Identify which cell holds the provided text, then report its (X, Y) central coordinate. 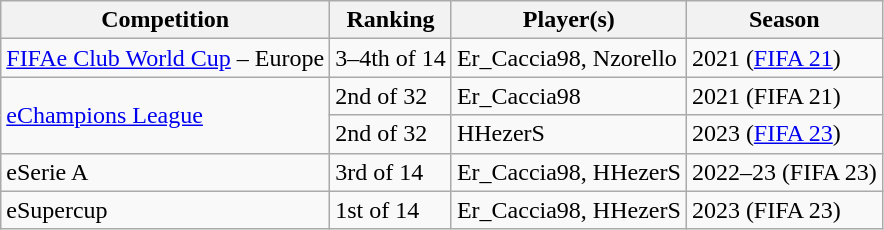
Player(s) (568, 20)
HHezerS (568, 134)
eSerie A (166, 172)
1st of 14 (391, 210)
Er_Caccia98, Nzorello (568, 58)
Season (784, 20)
Er_Caccia98 (568, 96)
eChampions League (166, 115)
Ranking (391, 20)
FIFAe Club World Cup – Europe (166, 58)
3rd of 14 (391, 172)
2022–23 (FIFA 23) (784, 172)
3–4th of 14 (391, 58)
eSupercup (166, 210)
Competition (166, 20)
